Return [x, y] of the center of cell containing provided text 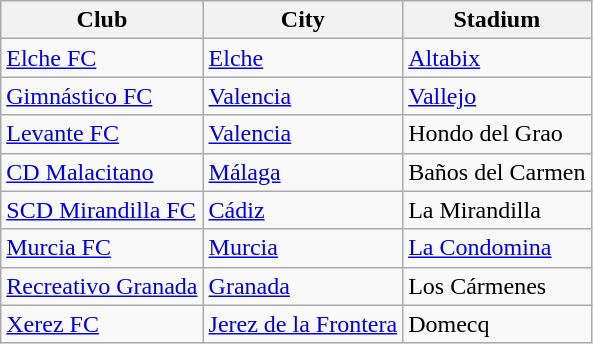
Elche FC [102, 58]
SCD Mirandilla FC [102, 210]
Vallejo [497, 96]
Granada [303, 286]
Gimnástico FC [102, 96]
La Mirandilla [497, 210]
Club [102, 20]
Altabix [497, 58]
Elche [303, 58]
Cádiz [303, 210]
Hondo del Grao [497, 134]
Los Cármenes [497, 286]
Levante FC [102, 134]
Jerez de la Frontera [303, 324]
Murcia [303, 248]
Stadium [497, 20]
Domecq [497, 324]
CD Malacitano [102, 172]
Xerez FC [102, 324]
Recreativo Granada [102, 286]
Baños del Carmen [497, 172]
City [303, 20]
La Condomina [497, 248]
Málaga [303, 172]
Murcia FC [102, 248]
